Return the [X, Y] coordinate for the center point of the cell that contains the specified text.  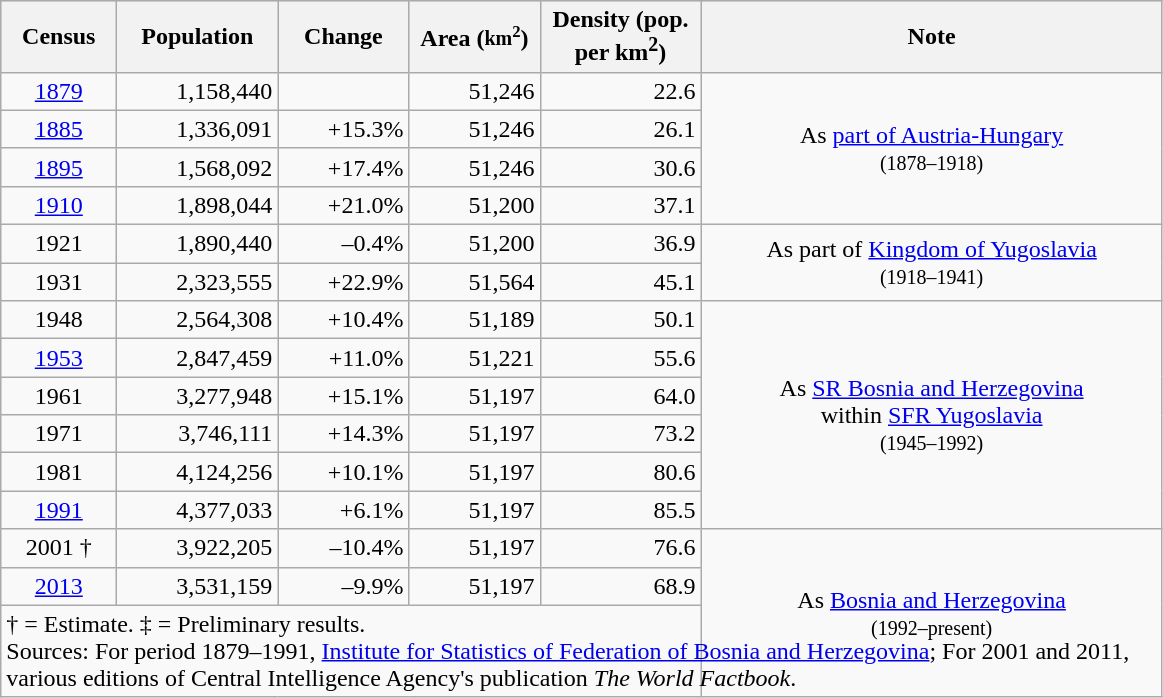
1961 [59, 396]
36.9 [620, 244]
4,124,256 [198, 472]
2,847,459 [198, 358]
50.1 [620, 320]
As SR Bosnia and Herzegovina within SFR Yugoslavia(1945–1992) [932, 415]
Area (km2) [474, 37]
As part of Austria-Hungary(1878–1918) [932, 148]
68.9 [620, 586]
+6.1% [344, 510]
2,564,308 [198, 320]
+15.3% [344, 129]
73.2 [620, 434]
37.1 [620, 205]
1981 [59, 472]
–9.9% [344, 586]
55.6 [620, 358]
3,277,948 [198, 396]
51,221 [474, 358]
1921 [59, 244]
As part of Kingdom of Yugoslavia(1918–1941) [932, 263]
45.1 [620, 282]
3,531,159 [198, 586]
1931 [59, 282]
3,746,111 [198, 434]
1948 [59, 320]
76.6 [620, 548]
+15.1% [344, 396]
4,377,033 [198, 510]
As Bosnia and Herzegovina (1992–present) [932, 613]
80.6 [620, 472]
+22.9% [344, 282]
+10.1% [344, 472]
2,323,555 [198, 282]
51,189 [474, 320]
Change [344, 37]
1991 [59, 510]
–10.4% [344, 548]
+10.4% [344, 320]
3,922,205 [198, 548]
1,898,044 [198, 205]
+21.0% [344, 205]
22.6 [620, 91]
1910 [59, 205]
2013 [59, 586]
Population [198, 37]
Note [932, 37]
30.6 [620, 167]
1953 [59, 358]
51,564 [474, 282]
1,336,091 [198, 129]
1885 [59, 129]
Density (pop. per km2) [620, 37]
+11.0% [344, 358]
+17.4% [344, 167]
–0.4% [344, 244]
64.0 [620, 396]
Census [59, 37]
2001 † [59, 548]
1879 [59, 91]
85.5 [620, 510]
+14.3% [344, 434]
1,890,440 [198, 244]
1,158,440 [198, 91]
26.1 [620, 129]
1895 [59, 167]
1971 [59, 434]
1,568,092 [198, 167]
